Find where the given text appears and provide that cell's center as [X, Y] coordinate. 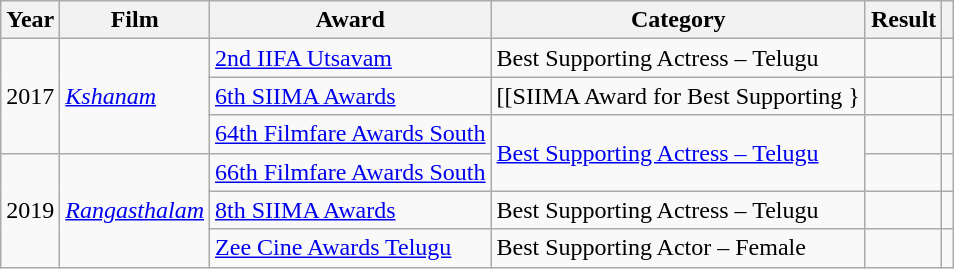
Film [135, 20]
Kshanam [135, 96]
2nd IIFA Utsavam [351, 58]
Year [30, 20]
[[SIIMA Award for Best Supporting } [678, 96]
6th SIIMA Awards [351, 96]
8th SIIMA Awards [351, 210]
2019 [30, 210]
66th Filmfare Awards South [351, 172]
Result [903, 20]
Zee Cine Awards Telugu [351, 248]
2017 [30, 96]
Rangasthalam [135, 210]
Category [678, 20]
Best Supporting Actor – Female [678, 248]
Award [351, 20]
64th Filmfare Awards South [351, 134]
